Return the [x, y] coordinate for the center point of the cell that contains the specified text.  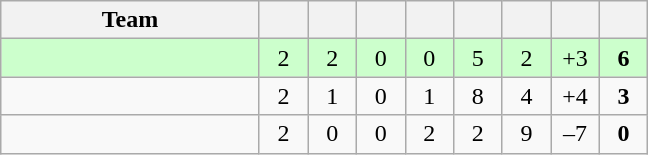
6 [624, 58]
+3 [576, 58]
9 [526, 134]
–7 [576, 134]
3 [624, 96]
5 [478, 58]
8 [478, 96]
4 [526, 96]
+4 [576, 96]
Team [130, 20]
